Locate the cell with the specified text and output its (X, Y) center coordinate. 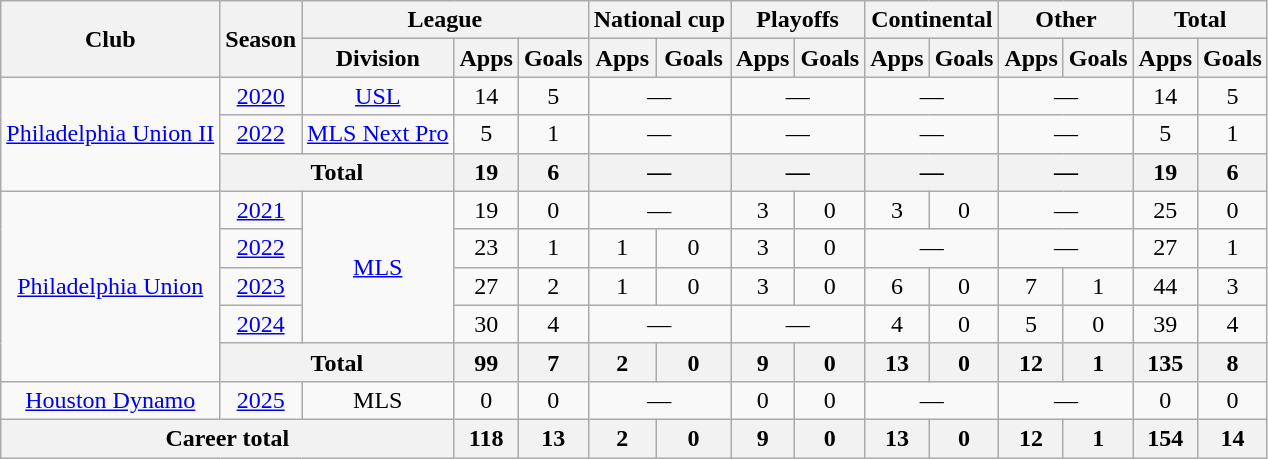
2024 (261, 324)
Playoffs (798, 20)
30 (486, 324)
135 (1165, 362)
League (446, 20)
Season (261, 39)
2023 (261, 286)
2021 (261, 210)
2020 (261, 96)
Division (378, 58)
Club (110, 39)
118 (486, 438)
National cup (659, 20)
39 (1165, 324)
Philadelphia Union (110, 286)
2025 (261, 400)
23 (486, 248)
154 (1165, 438)
Houston Dynamo (110, 400)
Continental (932, 20)
Career total (228, 438)
Other (1066, 20)
99 (486, 362)
44 (1165, 286)
USL (378, 96)
MLS Next Pro (378, 134)
Philadelphia Union II (110, 134)
8 (1233, 362)
25 (1165, 210)
